Extract the (x, y) coordinate from the center of the cell holding the provided text.  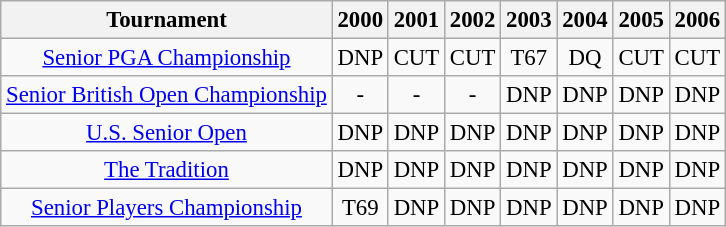
2001 (416, 20)
2006 (697, 20)
2002 (473, 20)
T69 (360, 208)
Tournament (166, 20)
2000 (360, 20)
2003 (529, 20)
Senior PGA Championship (166, 58)
T67 (529, 58)
Senior British Open Championship (166, 95)
2005 (641, 20)
The Tradition (166, 170)
DQ (585, 58)
Senior Players Championship (166, 208)
U.S. Senior Open (166, 133)
2004 (585, 20)
